Locate the cell with the specified text and output its [x, y] center coordinate. 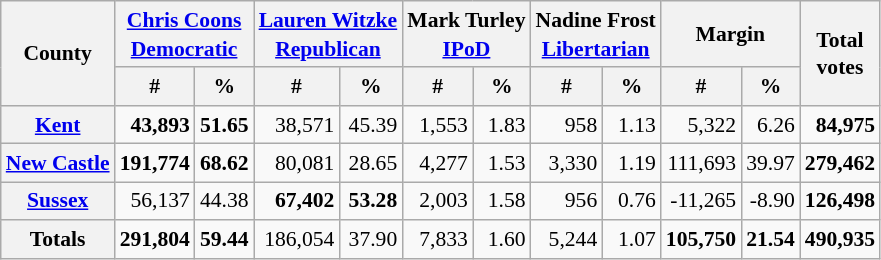
1.60 [502, 239]
84,975 [840, 125]
38,571 [297, 125]
43,893 [155, 125]
191,774 [155, 163]
1.13 [632, 125]
68.62 [224, 163]
3,330 [567, 163]
Lauren WitzkeRepublican [328, 34]
1,553 [438, 125]
1.07 [632, 239]
7,833 [438, 239]
56,137 [155, 201]
186,054 [297, 239]
Totals [58, 239]
Chris CoonsDemocratic [184, 34]
Mark TurleyIPoD [466, 34]
105,750 [701, 239]
Sussex [58, 201]
4,277 [438, 163]
0.76 [632, 201]
Nadine FrostLibertarian [596, 34]
28.65 [370, 163]
279,462 [840, 163]
Kent [58, 125]
59.44 [224, 239]
-11,265 [701, 201]
45.39 [370, 125]
1.58 [502, 201]
6.26 [770, 125]
2,003 [438, 201]
1.19 [632, 163]
958 [567, 125]
80,081 [297, 163]
5,322 [701, 125]
490,935 [840, 239]
Margin [730, 34]
County [58, 53]
1.83 [502, 125]
44.38 [224, 201]
39.97 [770, 163]
51.65 [224, 125]
37.90 [370, 239]
53.28 [370, 201]
21.54 [770, 239]
Totalvotes [840, 53]
5,244 [567, 239]
126,498 [840, 201]
-8.90 [770, 201]
956 [567, 201]
111,693 [701, 163]
1.53 [502, 163]
291,804 [155, 239]
New Castle [58, 163]
67,402 [297, 201]
